Identify which cell holds the provided text, then report its (x, y) central coordinate. 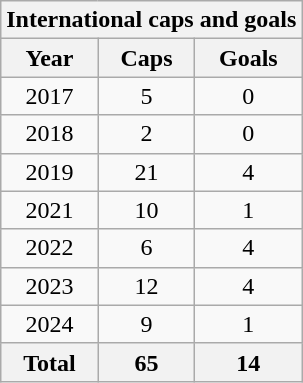
5 (146, 96)
9 (146, 324)
2022 (50, 248)
12 (146, 286)
21 (146, 172)
2019 (50, 172)
2017 (50, 96)
2018 (50, 134)
2023 (50, 286)
10 (146, 210)
2021 (50, 210)
14 (248, 362)
International caps and goals (152, 20)
Goals (248, 58)
2 (146, 134)
Year (50, 58)
6 (146, 248)
2024 (50, 324)
Caps (146, 58)
Total (50, 362)
65 (146, 362)
